Locate the cell with the specified text and output its [X, Y] center coordinate. 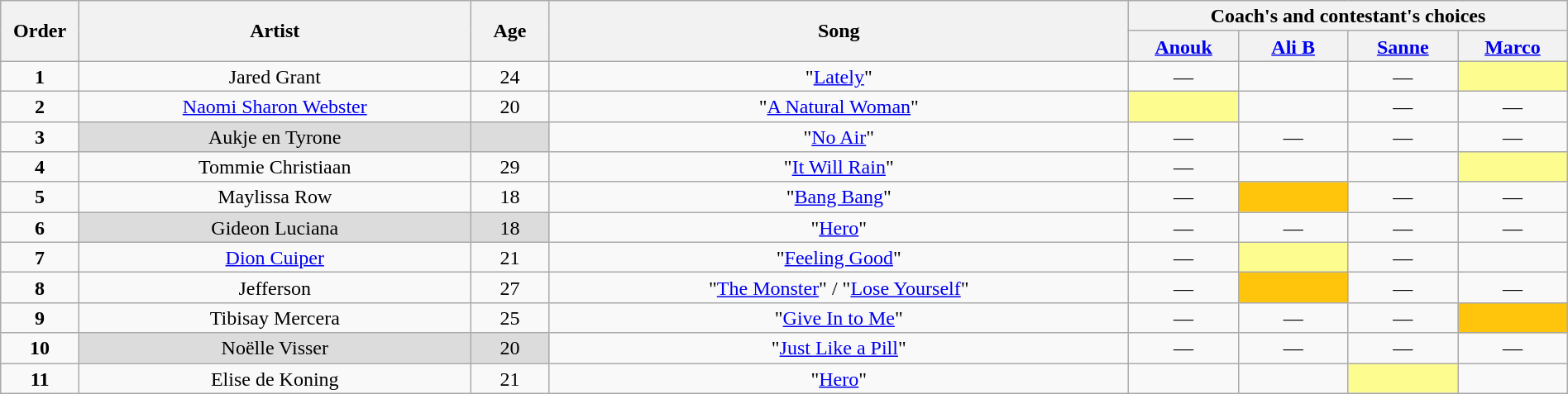
Elise de Koning [275, 378]
11 [40, 378]
Noëlle Visser [275, 349]
Maylissa Row [275, 197]
Gideon Luciana [275, 228]
"Feeling Good" [839, 258]
Jared Grant [275, 76]
4 [40, 167]
3 [40, 137]
8 [40, 287]
24 [509, 76]
"A Natural Woman" [839, 106]
Tibisay Mercera [275, 317]
Sanne [1403, 46]
Ali B [1293, 46]
5 [40, 197]
9 [40, 317]
6 [40, 228]
25 [509, 317]
"Give In to Me" [839, 317]
"No Air" [839, 137]
Artist [275, 31]
"It Will Rain" [839, 167]
"Just Like a Pill" [839, 349]
Marco [1513, 46]
Naomi Sharon Webster [275, 106]
Order [40, 31]
Jefferson [275, 287]
27 [509, 287]
Tommie Christiaan [275, 167]
Anouk [1184, 46]
1 [40, 76]
2 [40, 106]
"Lately" [839, 76]
"Bang Bang" [839, 197]
Coach's and contestant's choices [1348, 17]
Aukje en Tyrone [275, 137]
Song [839, 31]
Age [509, 31]
10 [40, 349]
Dion Cuiper [275, 258]
"The Monster" / "Lose Yourself" [839, 287]
7 [40, 258]
29 [509, 167]
